Detect which cell encompasses the target text, then output its (x, y) center coordinate. 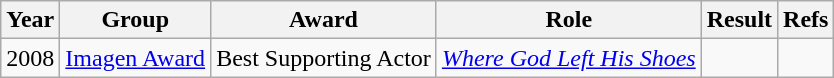
Imagen Award (136, 58)
Group (136, 20)
Role (568, 20)
2008 (30, 58)
Where God Left His Shoes (568, 58)
Best Supporting Actor (324, 58)
Refs (806, 20)
Year (30, 20)
Result (739, 20)
Award (324, 20)
